Determine the (x, y) coordinate at the center of the cell enclosing the given text.  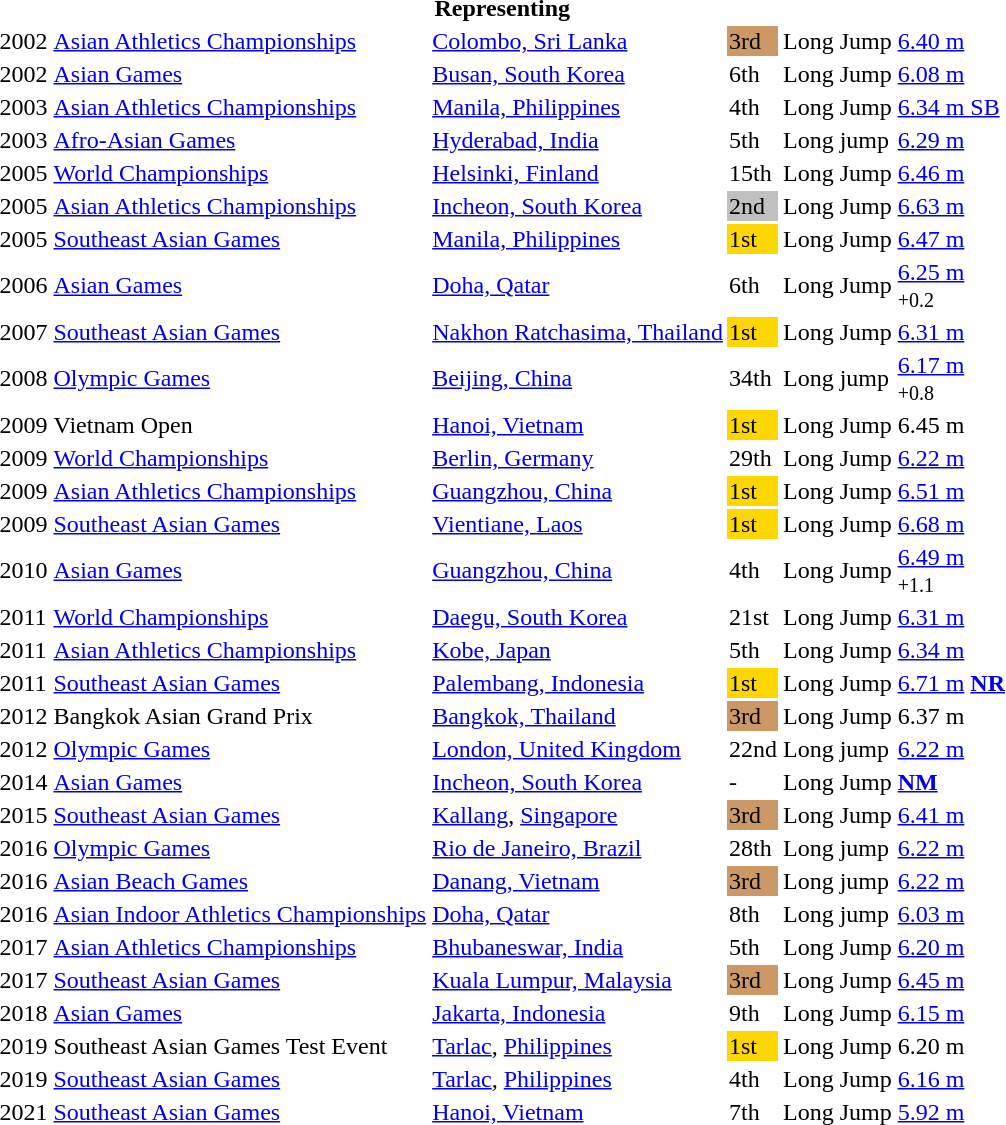
Hanoi, Vietnam (578, 425)
Southeast Asian Games Test Event (240, 1046)
Afro-Asian Games (240, 140)
6.71 m NR (951, 683)
Asian Beach Games (240, 881)
Hyderabad, India (578, 140)
6.41 m (951, 815)
Vietnam Open (240, 425)
Colombo, Sri Lanka (578, 41)
6.51 m (951, 491)
Bangkok, Thailand (578, 716)
Berlin, Germany (578, 458)
Bhubaneswar, India (578, 947)
Beijing, China (578, 378)
29th (752, 458)
6.34 m SB (951, 107)
Bangkok Asian Grand Prix (240, 716)
6.49 m+1.1 (951, 570)
Kuala Lumpur, Malaysia (578, 980)
6.17 m +0.8 (951, 378)
Busan, South Korea (578, 74)
8th (752, 914)
- (752, 782)
Nakhon Ratchasima, Thailand (578, 332)
34th (752, 378)
Kobe, Japan (578, 650)
6.68 m (951, 524)
6.16 m (951, 1079)
6.25 m +0.2 (951, 286)
9th (752, 1013)
Vientiane, Laos (578, 524)
6.03 m (951, 914)
NM (951, 782)
6.40 m (951, 41)
21st (752, 617)
6.29 m (951, 140)
Asian Indoor Athletics Championships (240, 914)
6.15 m (951, 1013)
Kallang, Singapore (578, 815)
Daegu, South Korea (578, 617)
28th (752, 848)
6.47 m (951, 239)
Rio de Janeiro, Brazil (578, 848)
6.08 m (951, 74)
London, United Kingdom (578, 749)
Jakarta, Indonesia (578, 1013)
Helsinki, Finland (578, 173)
6.37 m (951, 716)
15th (752, 173)
2nd (752, 206)
6.63 m (951, 206)
22nd (752, 749)
Danang, Vietnam (578, 881)
6.46 m (951, 173)
Palembang, Indonesia (578, 683)
6.34 m (951, 650)
